Pinpoint the cell where the given text exists, returning its [x, y] midpoint coordinate. 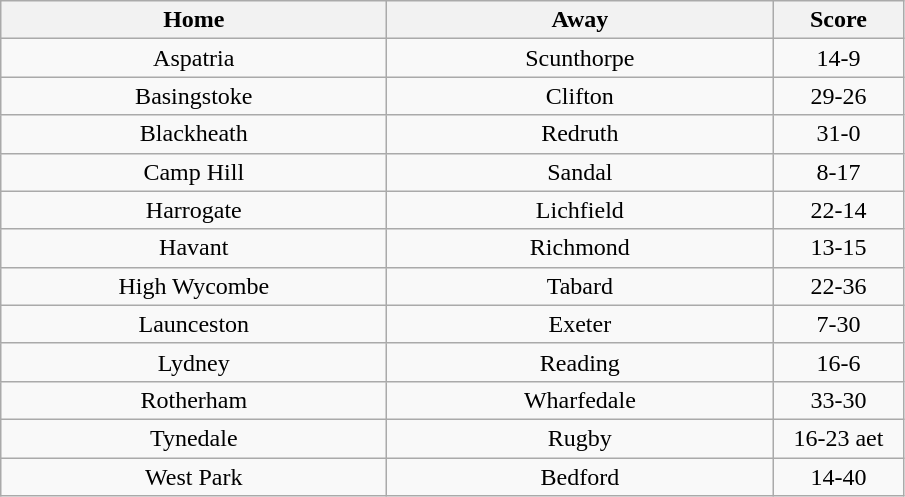
Exeter [580, 324]
31-0 [838, 134]
14-40 [838, 477]
Sandal [580, 172]
High Wycombe [194, 286]
29-26 [838, 96]
Clifton [580, 96]
Tabard [580, 286]
Rotherham [194, 400]
14-9 [838, 58]
22-36 [838, 286]
Harrogate [194, 210]
Reading [580, 362]
Away [580, 20]
Richmond [580, 248]
8-17 [838, 172]
22-14 [838, 210]
Wharfedale [580, 400]
Tynedale [194, 438]
Home [194, 20]
Blackheath [194, 134]
Score [838, 20]
Rugby [580, 438]
16-6 [838, 362]
West Park [194, 477]
Havant [194, 248]
Scunthorpe [580, 58]
33-30 [838, 400]
Camp Hill [194, 172]
Bedford [580, 477]
Lichfield [580, 210]
16-23 aet [838, 438]
Redruth [580, 134]
7-30 [838, 324]
Aspatria [194, 58]
Launceston [194, 324]
Lydney [194, 362]
13-15 [838, 248]
Basingstoke [194, 96]
